Return the (X, Y) coordinate for the center point of the cell that contains the specified text.  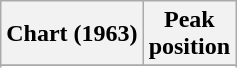
Peakposition (189, 34)
Chart (1963) (72, 34)
